Determine the (X, Y) coordinate at the center of the cell enclosing the given text.  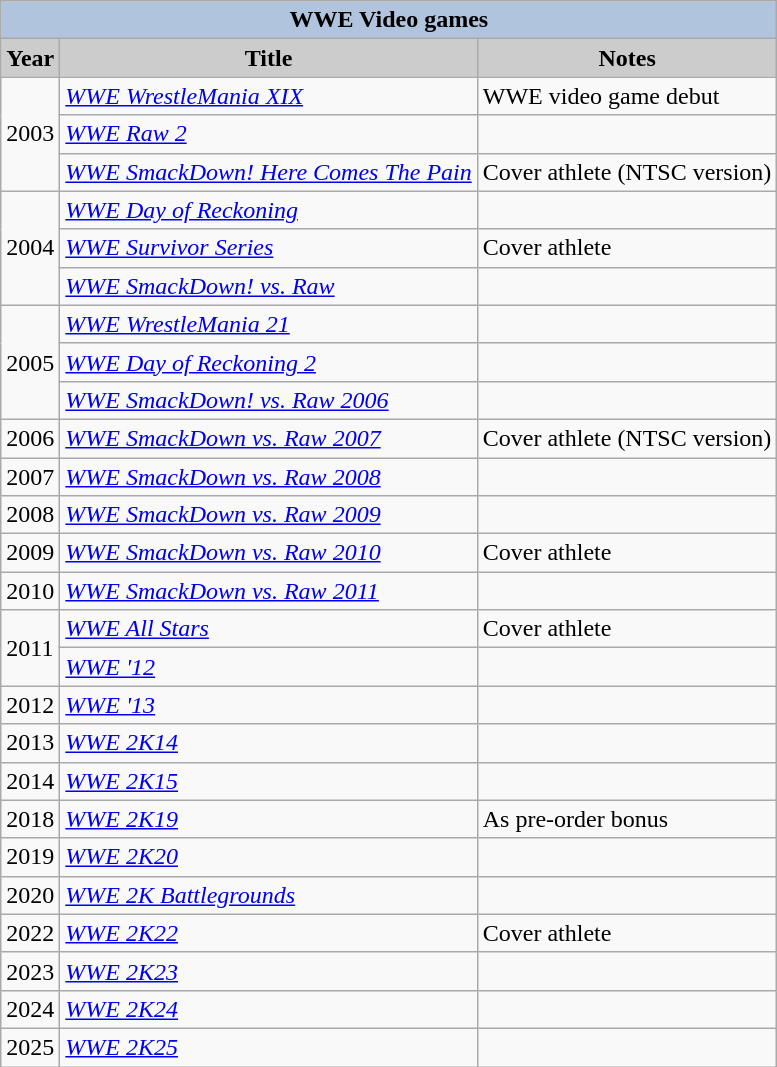
WWE '13 (268, 705)
2009 (30, 553)
Title (268, 58)
2006 (30, 438)
2008 (30, 515)
WWE WrestleMania XIX (268, 96)
WWE SmackDown vs. Raw 2008 (268, 477)
WWE '12 (268, 667)
WWE 2K22 (268, 933)
2014 (30, 781)
2022 (30, 933)
WWE SmackDown vs. Raw 2007 (268, 438)
WWE SmackDown! Here Comes The Pain (268, 172)
2005 (30, 362)
WWE 2K Battlegrounds (268, 895)
WWE Day of Reckoning 2 (268, 362)
2010 (30, 591)
WWE All Stars (268, 629)
WWE 2K24 (268, 1009)
WWE 2K23 (268, 971)
WWE SmackDown vs. Raw 2010 (268, 553)
Notes (627, 58)
WWE Day of Reckoning (268, 210)
WWE SmackDown vs. Raw 2009 (268, 515)
WWE 2K15 (268, 781)
WWE 2K14 (268, 743)
WWE 2K19 (268, 819)
WWE 2K20 (268, 857)
WWE WrestleMania 21 (268, 324)
WWE SmackDown! vs. Raw (268, 286)
2023 (30, 971)
WWE 2K25 (268, 1047)
WWE SmackDown! vs. Raw 2006 (268, 400)
As pre-order bonus (627, 819)
WWE Video games (389, 20)
2004 (30, 248)
2025 (30, 1047)
WWE Survivor Series (268, 248)
WWE SmackDown vs. Raw 2011 (268, 591)
2020 (30, 895)
WWE Raw 2 (268, 134)
Year (30, 58)
WWE video game debut (627, 96)
2013 (30, 743)
2007 (30, 477)
2018 (30, 819)
2003 (30, 134)
2019 (30, 857)
2012 (30, 705)
2024 (30, 1009)
2011 (30, 648)
